Determine the [X, Y] coordinate at the center of the cell enclosing the given text.  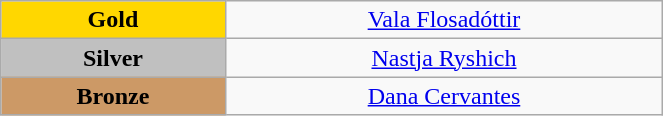
Gold [113, 20]
Nastja Ryshich [444, 58]
Silver [113, 58]
Vala Flosadóttir [444, 20]
Bronze [113, 96]
Dana Cervantes [444, 96]
